Output the [x, y] coordinate of the center of the cell containing the given text.  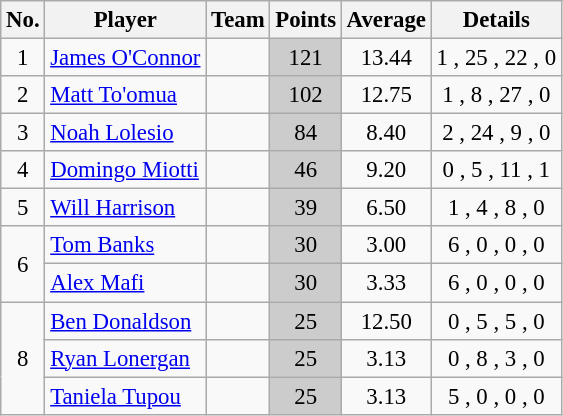
84 [306, 133]
9.20 [386, 170]
Points [306, 20]
1 , 25 , 22 , 0 [496, 58]
39 [306, 208]
Team [238, 20]
1 , 4 , 8 , 0 [496, 208]
1 , 8 , 27 , 0 [496, 95]
13.44 [386, 58]
2 , 24 , 9 , 0 [496, 133]
8.40 [386, 133]
3.00 [386, 245]
12.50 [386, 321]
121 [306, 58]
6.50 [386, 208]
Ryan Lonergan [126, 358]
Tom Banks [126, 245]
Details [496, 20]
0 , 8 , 3 , 0 [496, 358]
0 , 5 , 11 , 1 [496, 170]
1 [23, 58]
12.75 [386, 95]
Average [386, 20]
No. [23, 20]
102 [306, 95]
Ben Donaldson [126, 321]
Alex Mafi [126, 283]
46 [306, 170]
Player [126, 20]
3 [23, 133]
Domingo Miotti [126, 170]
James O'Connor [126, 58]
0 , 5 , 5 , 0 [496, 321]
5 , 0 , 0 , 0 [496, 396]
Taniela Tupou [126, 396]
8 [23, 358]
6 [23, 264]
Will Harrison [126, 208]
2 [23, 95]
5 [23, 208]
Noah Lolesio [126, 133]
Matt To'omua [126, 95]
3.33 [386, 283]
4 [23, 170]
